Return (x, y) of the center of cell containing provided text 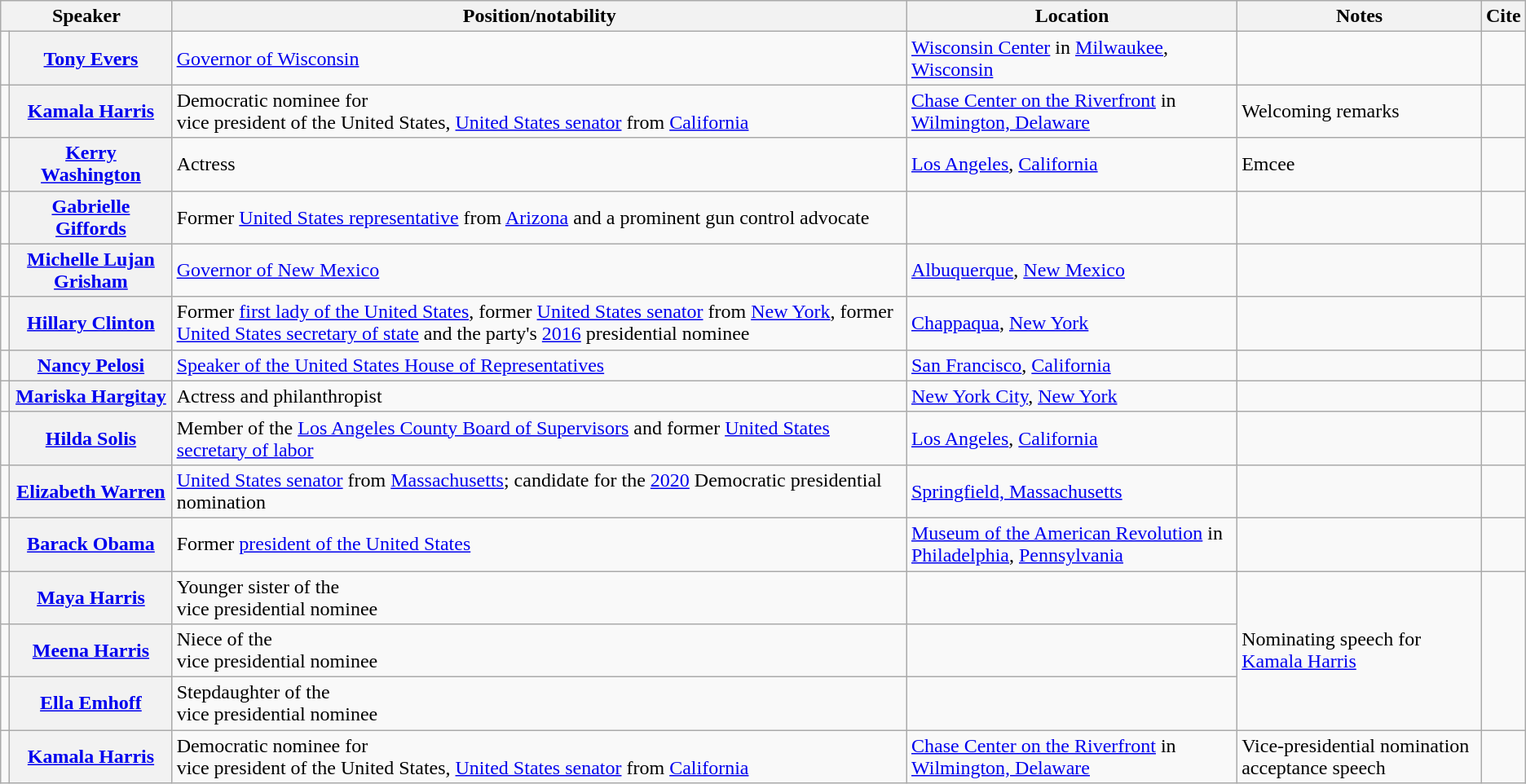
Barack Obama (91, 544)
Tony Evers (91, 59)
Wisconsin Center in Milwaukee, Wisconsin (1071, 59)
Stepdaughter of thevice presidential nominee (540, 704)
Welcoming remarks (1360, 111)
Democratic nominee forvice president of the United States, United States senator from California (540, 756)
Notes (1360, 16)
Governor of New Mexico (540, 271)
Democratic nominee for vice president of the United States, United States senator from California (540, 111)
Gabrielle Giffords (91, 217)
Position/notability (540, 16)
Maya Harris (91, 597)
Emcee (1360, 165)
New York City, New York (1071, 396)
Hillary Clinton (91, 323)
Museum of the American Revolution in Philadelphia, Pennsylvania (1071, 544)
Actress (540, 165)
Niece of thevice presidential nominee (540, 650)
Former United States representative from Arizona and a prominent gun control advocate (540, 217)
Meena Harris (91, 650)
Mariska Hargitay (91, 396)
Ella Emhoff (91, 704)
Younger sister of thevice presidential nominee (540, 597)
Nancy Pelosi (91, 365)
Kerry Washington (91, 165)
Speaker of the United States House of Representatives (540, 365)
Chappaqua, New York (1071, 323)
Location (1071, 16)
Springfield, Massachusetts (1071, 491)
San Francisco, California (1071, 365)
Former president of the United States (540, 544)
Speaker (86, 16)
Cite (1503, 16)
Governor of Wisconsin (540, 59)
Member of the Los Angeles County Board of Supervisors and former United States secretary of labor (540, 438)
Michelle Lujan Grisham (91, 271)
Nominating speech for Kamala Harris (1360, 650)
United States senator from Massachusetts; candidate for the 2020 Democratic presidential nomination (540, 491)
Actress and philanthropist (540, 396)
Hilda Solis (91, 438)
Elizabeth Warren (91, 491)
Albuquerque, New Mexico (1071, 271)
Vice-presidential nomination acceptance speech (1360, 756)
